Output the [x, y] coordinate of the center of the cell containing the given text.  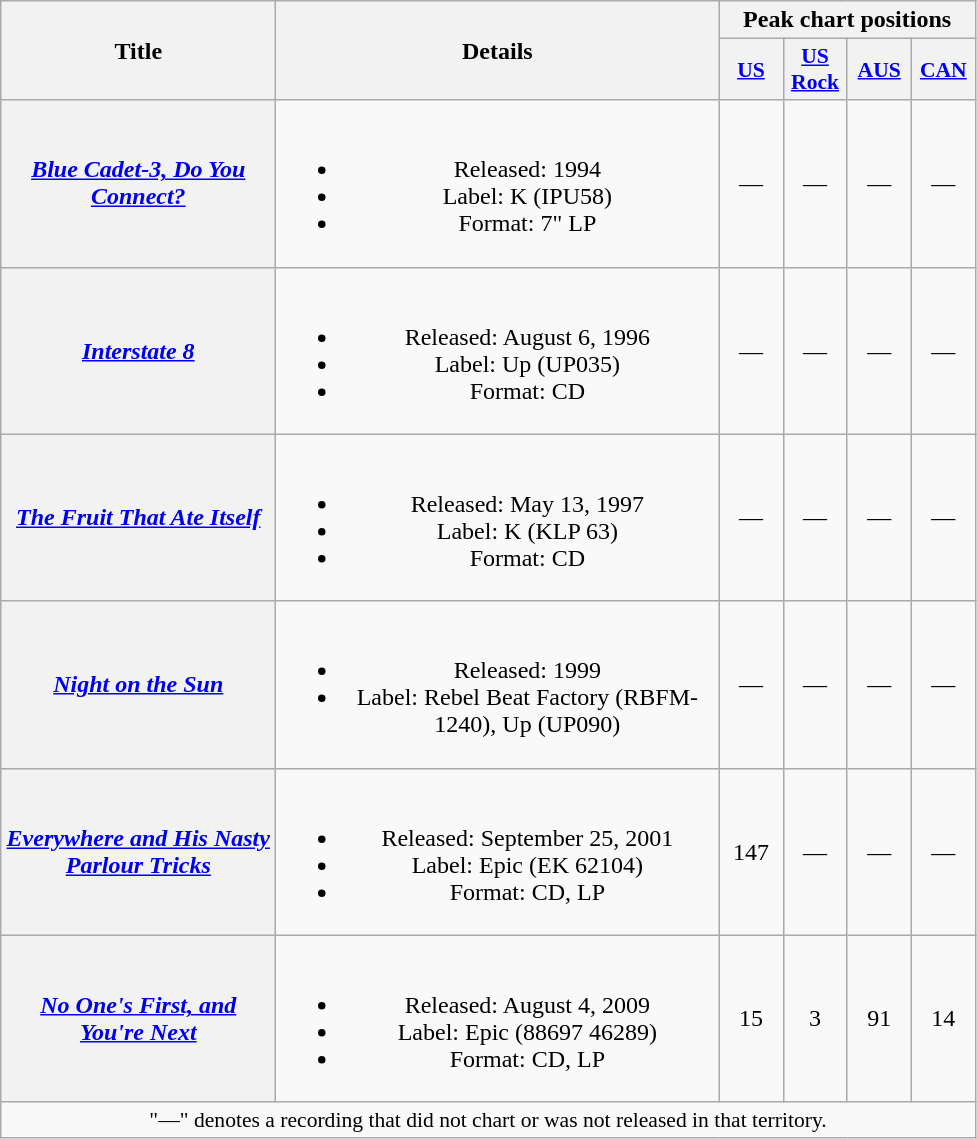
15 [751, 1018]
Everywhere and His Nasty Parlour Tricks [138, 852]
Released: August 6, 1996Label: Up (UP035)Format: CD [498, 350]
3 [815, 1018]
Title [138, 50]
Released: 1999Label: Rebel Beat Factory (RBFM-1240), Up (UP090) [498, 684]
147 [751, 852]
AUS [879, 70]
USRock [815, 70]
Released: 1994Label: K (IPU58)Format: 7" LP [498, 184]
Blue Cadet-3, Do You Connect? [138, 184]
Night on the Sun [138, 684]
No One's First, and You're Next [138, 1018]
Released: May 13, 1997Label: K (KLP 63)Format: CD [498, 518]
91 [879, 1018]
CAN [943, 70]
Released: August 4, 2009Label: Epic (88697 46289)Format: CD, LP [498, 1018]
Peak chart positions [847, 20]
Released: September 25, 2001Label: Epic (EK 62104)Format: CD, LP [498, 852]
14 [943, 1018]
Details [498, 50]
"—" denotes a recording that did not chart or was not released in that territory. [488, 1120]
US [751, 70]
Interstate 8 [138, 350]
The Fruit That Ate Itself [138, 518]
